Identify which cell holds the provided text, then report its [X, Y] central coordinate. 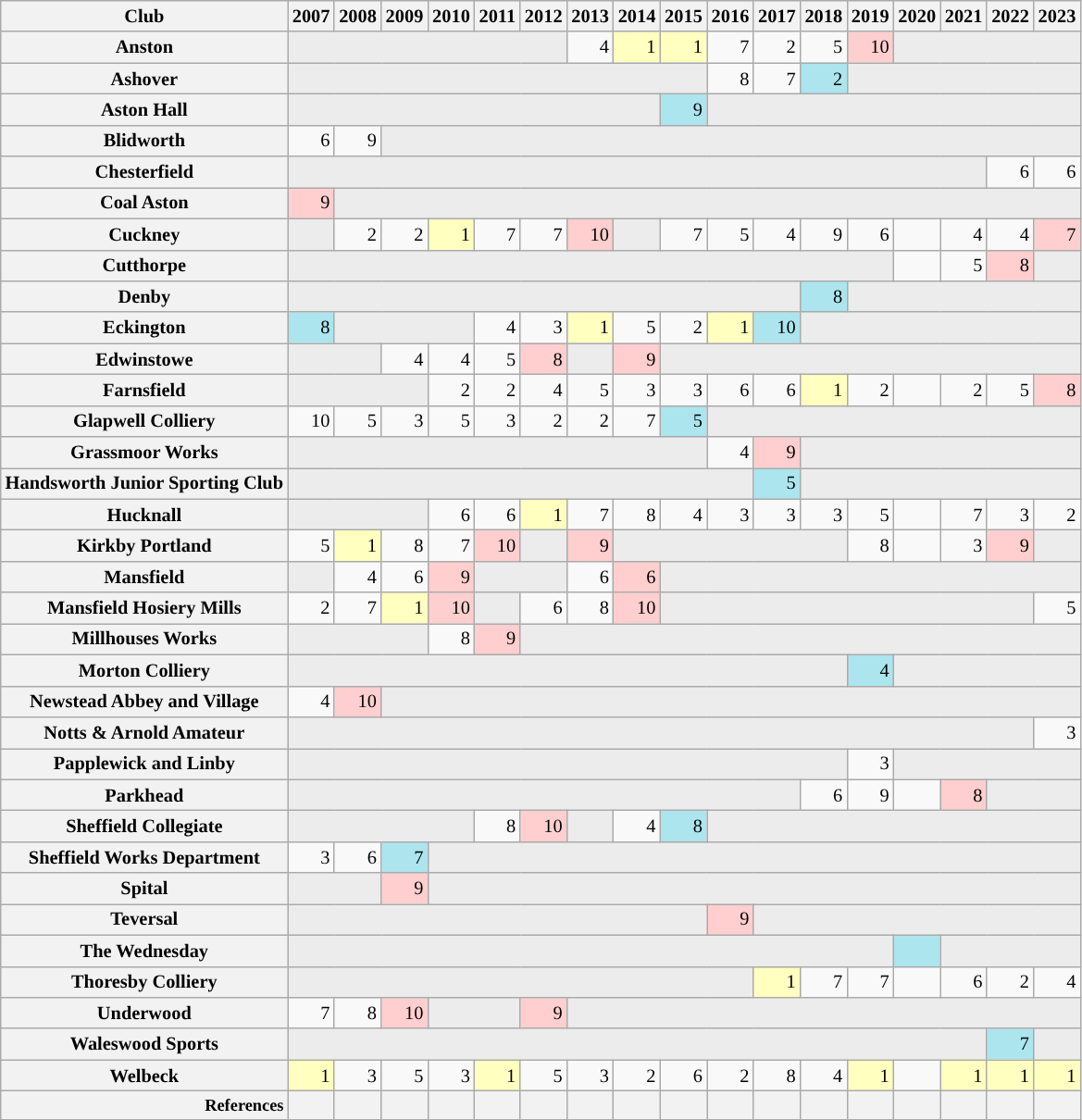
2018 [824, 16]
Coal Aston [144, 203]
Notts & Arnold Amateur [144, 732]
Anston [144, 47]
2013 [590, 16]
Denby [144, 296]
Hucknall [144, 515]
Waleswood Sports [144, 1044]
Handsworth Junior Sporting Club [144, 483]
2019 [870, 16]
Mansfield Hosiery Mills [144, 608]
Morton Colliery [144, 670]
2020 [916, 16]
Cuckney [144, 234]
Club [144, 16]
2021 [964, 16]
2011 [498, 16]
Papplewick and Linby [144, 764]
Farnsfield [144, 390]
Cutthorpe [144, 266]
2007 [311, 16]
Teversal [144, 919]
2012 [543, 16]
Edwinstowe [144, 359]
2010 [451, 16]
Underwood [144, 1013]
2014 [637, 16]
Glapwell Colliery [144, 421]
Mansfield [144, 577]
2015 [683, 16]
Sheffield Collegiate [144, 826]
Aston Hall [144, 109]
Millhouses Works [144, 639]
2009 [404, 16]
2008 [357, 16]
Ashover [144, 79]
Parkhead [144, 795]
Blidworth [144, 141]
2017 [777, 16]
Sheffield Works Department [144, 857]
Newstead Abbey and Village [144, 702]
Thoresby Colliery [144, 982]
Welbeck [144, 1076]
Eckington [144, 328]
Kirkby Portland [144, 545]
Chesterfield [144, 172]
2022 [1010, 16]
2023 [1057, 16]
References [144, 1105]
Spital [144, 889]
The Wednesday [144, 951]
2016 [730, 16]
Grassmoor Works [144, 453]
